Find where the given text appears and provide that cell's center as (x, y) coordinate. 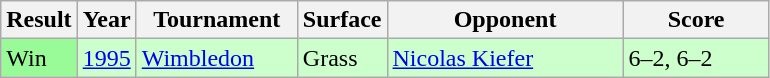
Grass (342, 58)
6–2, 6–2 (696, 58)
Win (39, 58)
1995 (106, 58)
Surface (342, 20)
Score (696, 20)
Nicolas Kiefer (505, 58)
Opponent (505, 20)
Tournament (216, 20)
Wimbledon (216, 58)
Year (106, 20)
Result (39, 20)
